Extract the [X, Y] coordinate from the center of the cell holding the provided text.  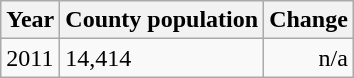
2011 [30, 58]
Year [30, 20]
n/a [309, 58]
Change [309, 20]
County population [162, 20]
14,414 [162, 58]
